Capture the cell that displays the provided text and extract its [x, y] central coordinate. 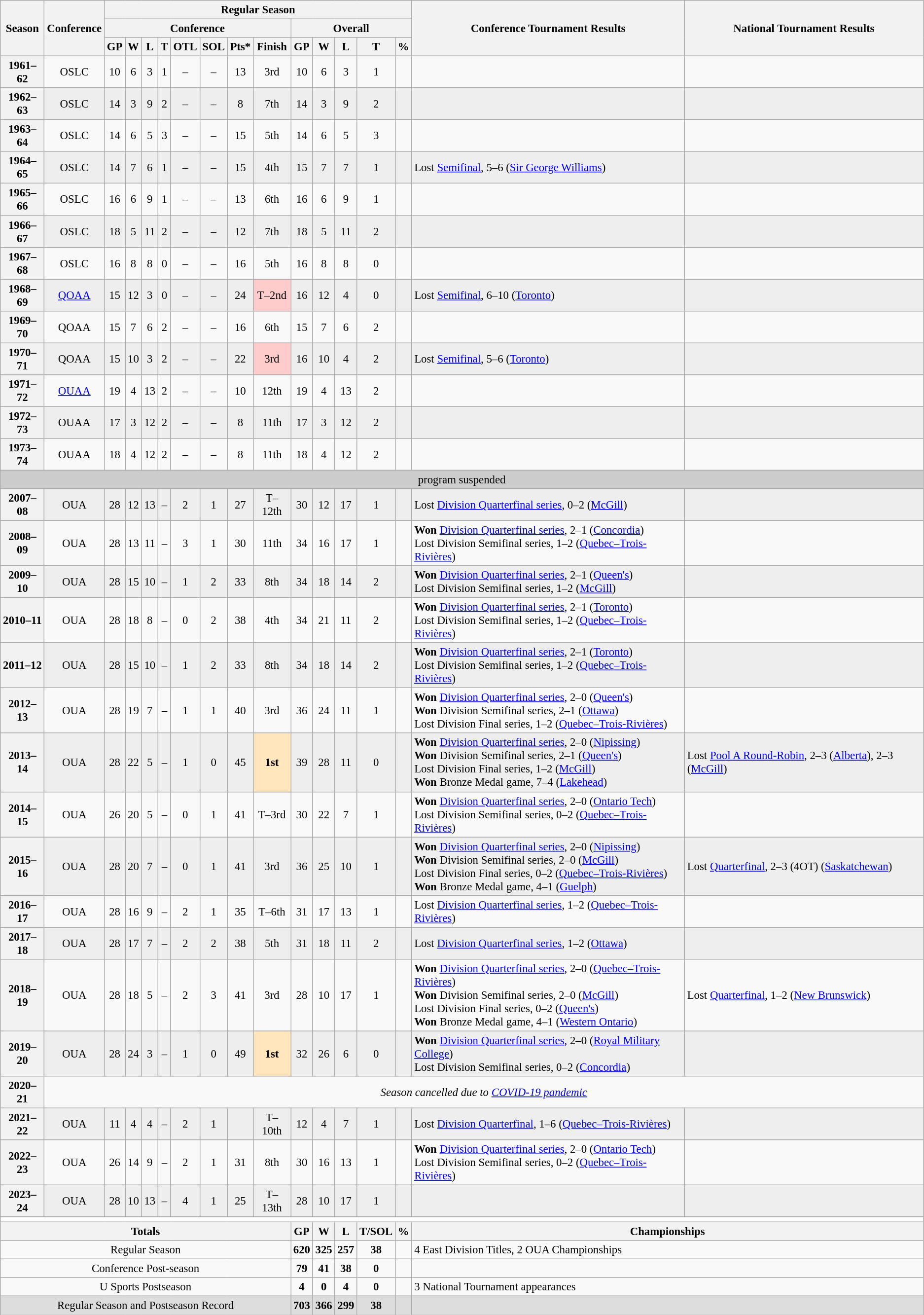
Lost Division Quarterfinal, 1–6 (Quebec–Trois-Rivières) [548, 1124]
4 East Division Titles, 2 OUA Championships [668, 1250]
T–2nd [272, 295]
Won Division Quarterfinal series, 2–0 (Royal Military College)Lost Division Semifinal series, 0–2 (Concordia) [548, 1054]
2013–14 [23, 763]
1970–71 [23, 359]
257 [346, 1250]
Totals [146, 1232]
1967–68 [23, 263]
1971–72 [23, 391]
U Sports Postseason [146, 1287]
2017–18 [23, 943]
SOL [213, 47]
Overall [351, 29]
299 [346, 1306]
2008–09 [23, 544]
Won Division Quarterfinal series, 2–0 (Queen's)Won Division Semifinal series, 2–1 (Ottawa)Lost Division Final series, 1–2 (Quebec–Trois-Rivières) [548, 711]
32 [302, 1054]
Lost Quarterfinal, 2–3 (4OT) (Saskatchewan) [804, 866]
35 [240, 912]
Lost Semifinal, 6–10 (Toronto) [548, 295]
1962–63 [23, 104]
Lost Pool A Round-Robin, 2–3 (Alberta), 2–3 (McGill) [804, 763]
T–6th [272, 912]
49 [240, 1054]
45 [240, 763]
Won Division Quarterfinal series, 2–1 (Concordia)Lost Division Semifinal series, 1–2 (Quebec–Trois-Rivières) [548, 544]
Season [23, 29]
2023–24 [23, 1202]
Conference Post-season [146, 1269]
Conference Tournament Results [548, 29]
2009–10 [23, 582]
325 [323, 1250]
1966–67 [23, 232]
T–13th [272, 1202]
T–12th [272, 505]
program suspended [462, 479]
703 [302, 1306]
2011–12 [23, 665]
1965–66 [23, 199]
OTL [185, 47]
1964–65 [23, 168]
1973–74 [23, 455]
Lost Quarterfinal, 1–2 (New Brunswick) [804, 995]
Regular Season and Postseason Record [146, 1306]
1961–62 [23, 72]
12th [272, 391]
2007–08 [23, 505]
1963–64 [23, 136]
Lost Semifinal, 5–6 (Toronto) [548, 359]
Lost Semifinal, 5–6 (Sir George Williams) [548, 168]
2020–21 [23, 1092]
2021–22 [23, 1124]
T–3rd [272, 814]
2016–17 [23, 912]
79 [302, 1269]
T/SOL [376, 1232]
Lost Division Quarterfinal series, 1–2 (Ottawa) [548, 943]
2012–13 [23, 711]
Finish [272, 47]
21 [323, 621]
Won Division Quarterfinal series, 2–1 (Queen's)Lost Division Semifinal series, 1–2 (McGill) [548, 582]
2014–15 [23, 814]
1968–69 [23, 295]
1972–73 [23, 422]
Lost Division Quarterfinal series, 1–2 (Quebec–Trois-Rivières) [548, 912]
39 [302, 763]
Pts* [240, 47]
366 [323, 1306]
Championships [668, 1232]
2010–11 [23, 621]
2022–23 [23, 1163]
2019–20 [23, 1054]
2018–19 [23, 995]
T–10th [272, 1124]
Lost Division Quarterfinal series, 0–2 (McGill) [548, 505]
Season cancelled due to COVID-19 pandemic [484, 1092]
40 [240, 711]
3 National Tournament appearances [668, 1287]
620 [302, 1250]
1969–70 [23, 327]
National Tournament Results [804, 29]
27 [240, 505]
2015–16 [23, 866]
